Capture the cell that displays the provided text and extract its [x, y] central coordinate. 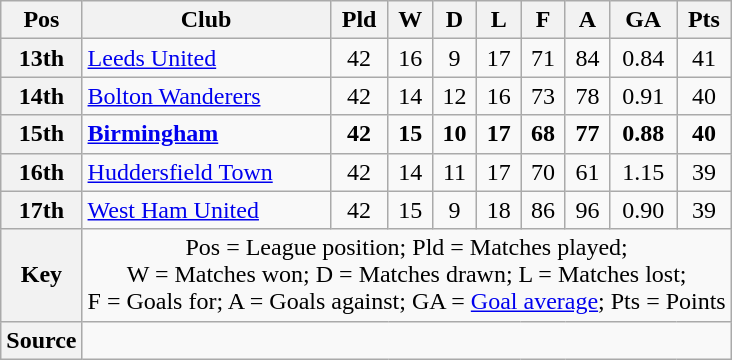
Huddersfield Town [206, 172]
10 [454, 134]
Pld [359, 20]
78 [587, 96]
41 [704, 58]
18 [499, 210]
D [454, 20]
West Ham United [206, 210]
Pts [704, 20]
0.84 [644, 58]
14th [42, 96]
Leeds United [206, 58]
L [499, 20]
0.88 [644, 134]
68 [543, 134]
61 [587, 172]
16th [42, 172]
Club [206, 20]
17th [42, 210]
13th [42, 58]
W [410, 20]
Pos [42, 20]
73 [543, 96]
Bolton Wanderers [206, 96]
A [587, 20]
96 [587, 210]
86 [543, 210]
GA [644, 20]
70 [543, 172]
Birmingham [206, 134]
1.15 [644, 172]
F [543, 20]
Key [42, 275]
0.90 [644, 210]
77 [587, 134]
12 [454, 96]
84 [587, 58]
15th [42, 134]
11 [454, 172]
0.91 [644, 96]
71 [543, 58]
Source [42, 340]
